Pinpoint the cell where the given text exists, returning its [x, y] midpoint coordinate. 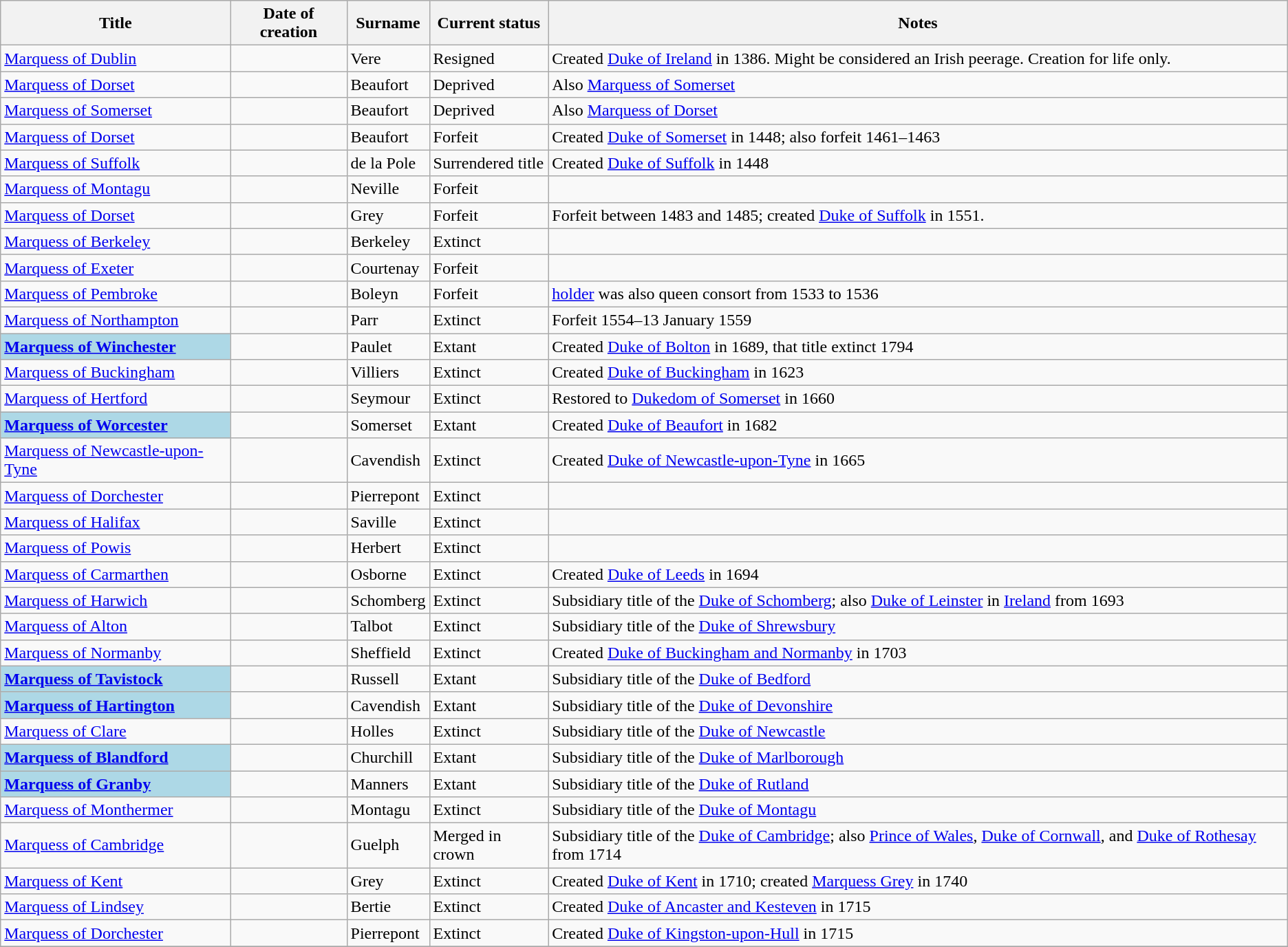
Talbot [388, 627]
Paulet [388, 346]
Also Marquess of Dorset [918, 111]
Marquess of Harwich [116, 600]
Sheffield [388, 653]
Churchill [388, 757]
Marquess of Somerset [116, 111]
Forfeit between 1483 and 1485; created Duke of Suffolk in 1551. [918, 215]
Marquess of Buckingham [116, 373]
Marquess of Powis [116, 548]
holder was also queen consort from 1533 to 1536 [918, 294]
Marquess of Winchester [116, 346]
Marquess of Granby [116, 783]
Marquess of Berkeley [116, 241]
Marquess of Northampton [116, 320]
Courtenay [388, 268]
Marquess of Pembroke [116, 294]
Montagu [388, 810]
Marquess of Exeter [116, 268]
Created Duke of Kent in 1710; created Marquess Grey in 1740 [918, 881]
Somerset [388, 425]
Restored to Dukedom of Somerset in 1660 [918, 399]
Created Duke of Buckingham in 1623 [918, 373]
Marquess of Montagu [116, 189]
Created Duke of Kingston-upon-Hull in 1715 [918, 933]
Subsidiary title of the Duke of Cambridge; also Prince of Wales, Duke of Cornwall, and Duke of Rothesay from 1714 [918, 846]
Neville [388, 189]
de la Pole [388, 163]
Created Duke of Ancaster and Kesteven in 1715 [918, 907]
Vere [388, 58]
Holles [388, 731]
Subsidiary title of the Duke of Devonshire [918, 705]
Merged in crown [489, 846]
Created Duke of Ireland in 1386. Might be considered an Irish peerage. Creation for life only. [918, 58]
Marquess of Monthermer [116, 810]
Subsidiary title of the Duke of Schomberg; also Duke of Leinster in Ireland from 1693 [918, 600]
Seymour [388, 399]
Marquess of Dublin [116, 58]
Marquess of Normanby [116, 653]
Subsidiary title of the Duke of Bedford [918, 679]
Bertie [388, 907]
Marquess of Tavistock [116, 679]
Manners [388, 783]
Notes [918, 23]
Forfeit 1554–13 January 1559 [918, 320]
Subsidiary title of the Duke of Newcastle [918, 731]
Subsidiary title of the Duke of Shrewsbury [918, 627]
Marquess of Cambridge [116, 846]
Marquess of Worcester [116, 425]
Created Duke of Buckingham and Normanby in 1703 [918, 653]
Villiers [388, 373]
Resigned [489, 58]
Boleyn [388, 294]
Parr [388, 320]
Surname [388, 23]
Current status [489, 23]
Also Marquess of Somerset [918, 85]
Created Duke of Somerset in 1448; also forfeit 1461–1463 [918, 137]
Marquess of Blandford [116, 757]
Created Duke of Newcastle-upon-Tyne in 1665 [918, 461]
Marquess of Kent [116, 881]
Subsidiary title of the Duke of Rutland [918, 783]
Saville [388, 522]
Guelph [388, 846]
Surrendered title [489, 163]
Herbert [388, 548]
Marquess of Newcastle-upon-Tyne [116, 461]
Created Duke of Bolton in 1689, that title extinct 1794 [918, 346]
Subsidiary title of the Duke of Montagu [918, 810]
Marquess of Alton [116, 627]
Berkeley [388, 241]
Created Duke of Beaufort in 1682 [918, 425]
Marquess of Hertford [116, 399]
Subsidiary title of the Duke of Marlborough [918, 757]
Marquess of Carmarthen [116, 574]
Created Duke of Suffolk in 1448 [918, 163]
Osborne [388, 574]
Date of creation [289, 23]
Marquess of Lindsey [116, 907]
Marquess of Clare [116, 731]
Schomberg [388, 600]
Marquess of Hartington [116, 705]
Marquess of Suffolk [116, 163]
Created Duke of Leeds in 1694 [918, 574]
Russell [388, 679]
Title [116, 23]
Marquess of Halifax [116, 522]
